Detect which cell encompasses the target text, then output its (X, Y) center coordinate. 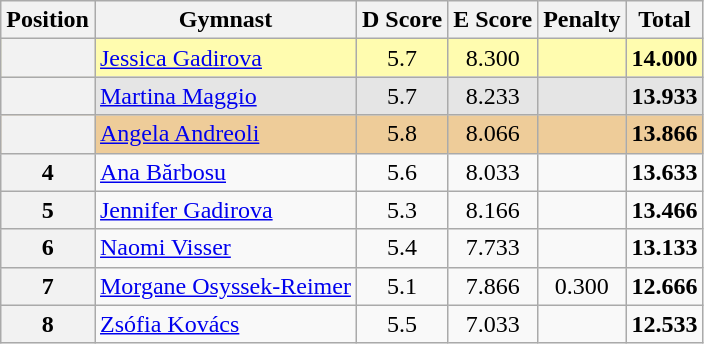
8 (48, 324)
5 (48, 210)
Jennifer Gadirova (225, 210)
8.166 (493, 210)
8.066 (493, 134)
5.5 (402, 324)
Jessica Gadirova (225, 58)
4 (48, 172)
Martina Maggio (225, 96)
13.866 (664, 134)
13.466 (664, 210)
Position (48, 20)
0.300 (582, 286)
12.533 (664, 324)
8.233 (493, 96)
Naomi Visser (225, 248)
7.733 (493, 248)
5.4 (402, 248)
Zsófia Kovács (225, 324)
14.000 (664, 58)
13.933 (664, 96)
13.133 (664, 248)
Morgane Osyssek-Reimer (225, 286)
D Score (402, 20)
7 (48, 286)
5.6 (402, 172)
Total (664, 20)
7.866 (493, 286)
8.033 (493, 172)
Gymnast (225, 20)
7.033 (493, 324)
5.3 (402, 210)
13.633 (664, 172)
Penalty (582, 20)
12.666 (664, 286)
Angela Andreoli (225, 134)
5.8 (402, 134)
5.1 (402, 286)
Ana Bărbosu (225, 172)
6 (48, 248)
E Score (493, 20)
8.300 (493, 58)
